Output the (X, Y) coordinate of the center of the cell containing the given text.  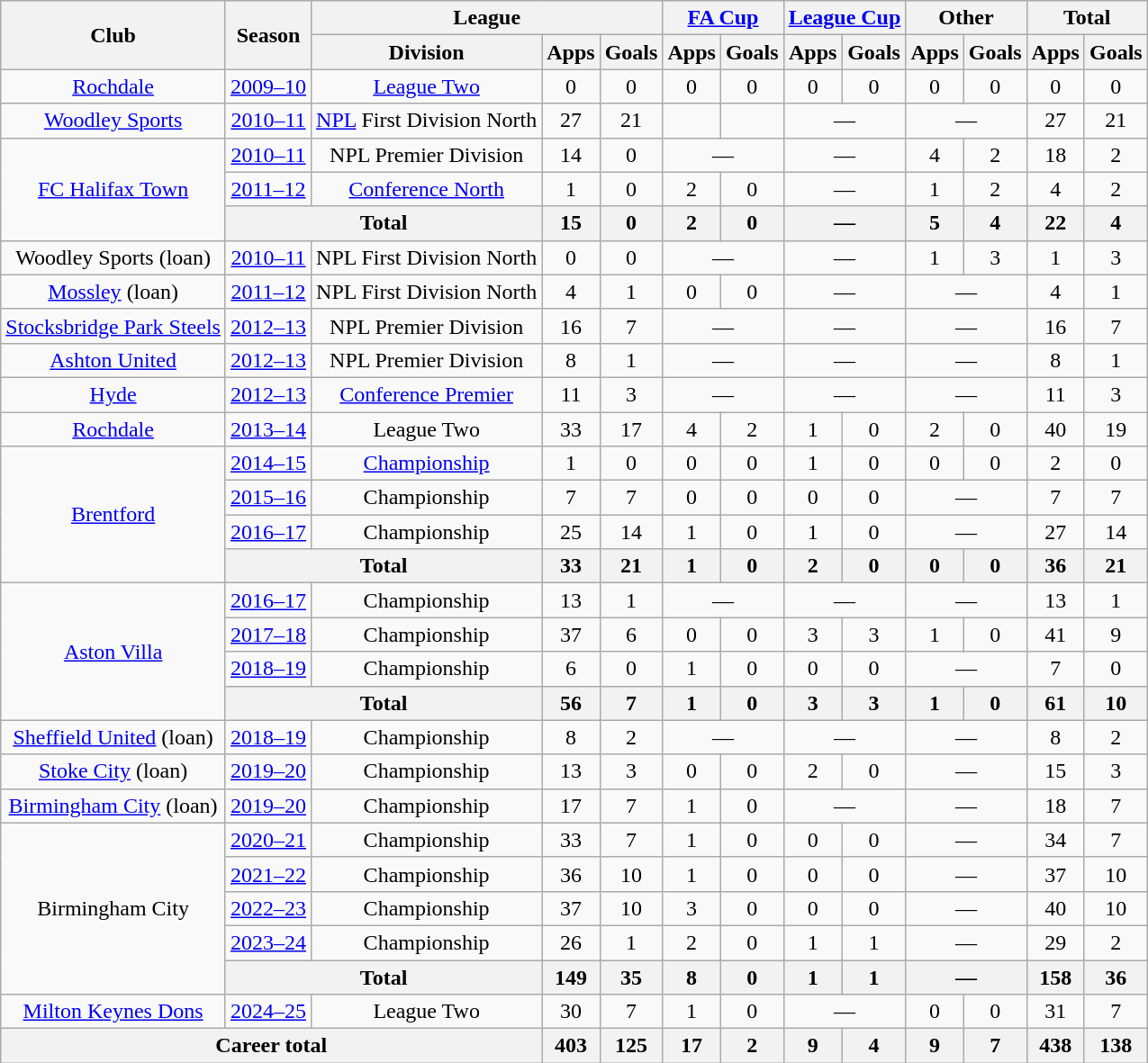
League Cup (845, 18)
Stocksbridge Park Steels (113, 326)
35 (631, 977)
Career total (272, 1046)
138 (1116, 1046)
158 (1055, 977)
30 (571, 1012)
League (487, 18)
2017–18 (268, 635)
2013–14 (268, 429)
Stoke City (loan) (113, 771)
2015–16 (268, 498)
61 (1055, 703)
2021–22 (268, 874)
Other (966, 18)
Sheffield United (loan) (113, 737)
19 (1116, 429)
Mossley (loan) (113, 292)
56 (571, 703)
26 (571, 942)
Division (427, 52)
Conference North (427, 189)
5 (935, 223)
34 (1055, 840)
2024–25 (268, 1012)
22 (1055, 223)
Woodley Sports (113, 121)
2014–15 (268, 464)
FC Halifax Town (113, 189)
29 (1055, 942)
2023–24 (268, 942)
403 (571, 1046)
41 (1055, 635)
Woodley Sports (loan) (113, 257)
438 (1055, 1046)
Club (113, 35)
149 (571, 977)
125 (631, 1046)
Conference Premier (427, 394)
2009–10 (268, 86)
25 (571, 532)
Ashton United (113, 360)
Brentford (113, 515)
2022–23 (268, 908)
Birmingham City (loan) (113, 806)
Milton Keynes Dons (113, 1012)
2020–21 (268, 840)
Hyde (113, 394)
Season (268, 35)
Birmingham City (113, 908)
31 (1055, 1012)
FA Cup (723, 18)
Aston Villa (113, 652)
